Extract the (X, Y) coordinate from the center of the cell holding the provided text.  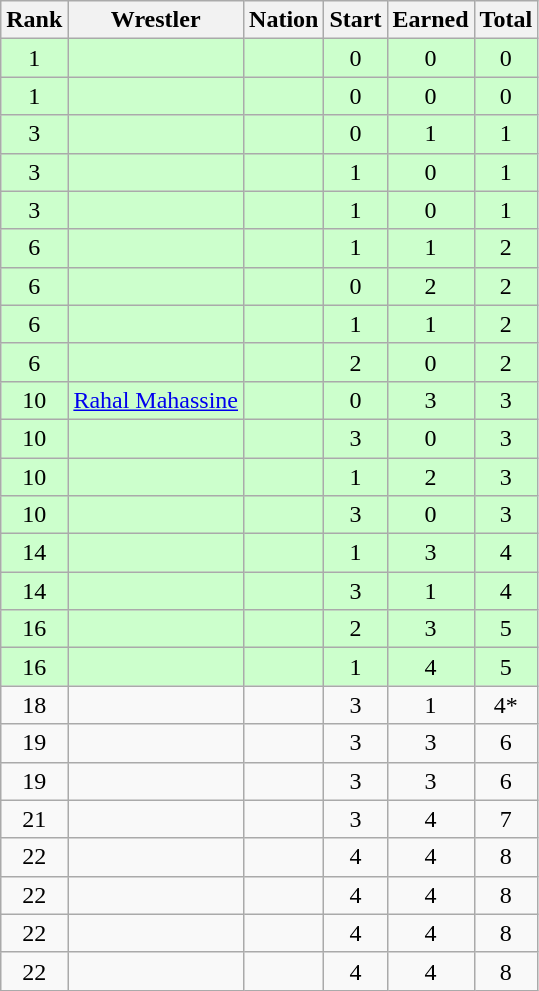
18 (34, 705)
Earned (430, 20)
Rahal Mahassine (156, 400)
7 (506, 819)
Total (506, 20)
4* (506, 705)
21 (34, 819)
Start (356, 20)
Nation (284, 20)
Rank (34, 20)
Wrestler (156, 20)
